Return the [x, y] coordinate for the center point of the cell that contains the specified text.  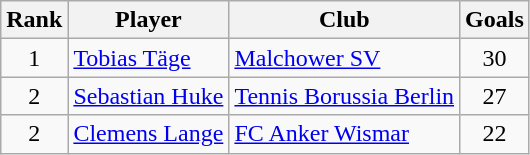
Rank [34, 20]
Player [148, 20]
Tennis Borussia Berlin [344, 96]
Goals [495, 20]
Clemens Lange [148, 134]
27 [495, 96]
Club [344, 20]
Malchower SV [344, 58]
30 [495, 58]
1 [34, 58]
22 [495, 134]
Tobias Täge [148, 58]
Sebastian Huke [148, 96]
FC Anker Wismar [344, 134]
